Scan for the cell matching the given text and deliver its (x, y) coordinate at center. 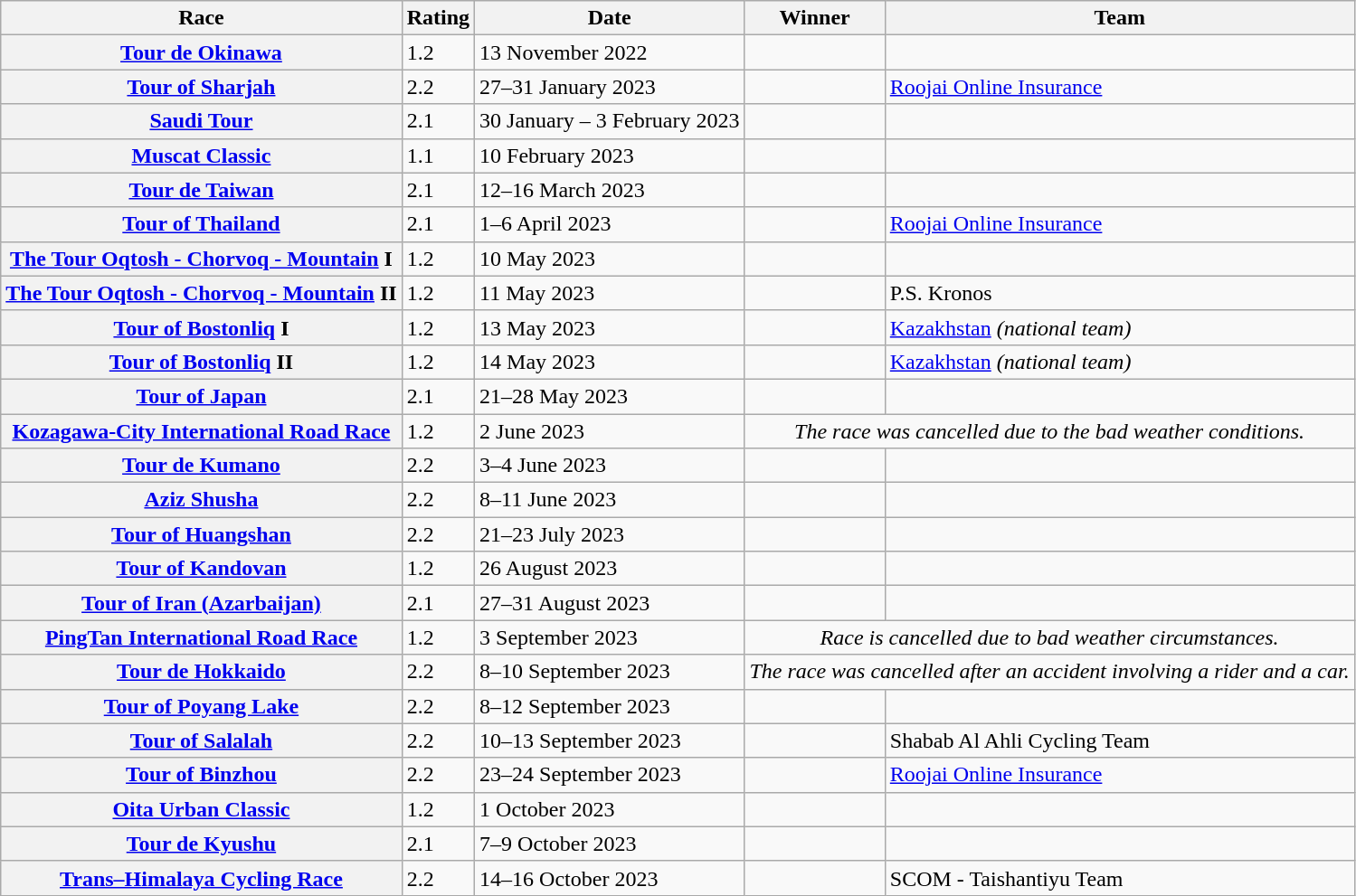
26 August 2023 (610, 569)
8–11 June 2023 (610, 500)
Tour of Japan (201, 396)
1.1 (438, 156)
Tour of Iran (Azarbaijan) (201, 603)
The Tour Oqtosh - Chorvoq - Mountain II (201, 293)
Rating (438, 18)
Tour of Salalah (201, 740)
Race is cancelled due to bad weather circumstances. (1049, 637)
Tour of Binzhou (201, 775)
13 November 2022 (610, 52)
P.S. Kronos (1120, 293)
2 June 2023 (610, 431)
23–24 September 2023 (610, 775)
The Tour Oqtosh - Chorvoq - Mountain I (201, 259)
10 May 2023 (610, 259)
21–23 July 2023 (610, 534)
Team (1120, 18)
21–28 May 2023 (610, 396)
8–12 September 2023 (610, 706)
Tour of Huangshan (201, 534)
1 October 2023 (610, 809)
14–16 October 2023 (610, 878)
Kozagawa-City International Road Race (201, 431)
Tour of Bostonliq II (201, 362)
Race (201, 18)
10 February 2023 (610, 156)
11 May 2023 (610, 293)
Date (610, 18)
Tour of Thailand (201, 224)
Saudi Tour (201, 121)
30 January – 3 February 2023 (610, 121)
12–16 March 2023 (610, 190)
The race was cancelled after an accident involving a rider and a car. (1049, 672)
Tour de Taiwan (201, 190)
Winner (814, 18)
7–9 October 2023 (610, 844)
PingTan International Road Race (201, 637)
14 May 2023 (610, 362)
Tour de Kumano (201, 466)
13 May 2023 (610, 327)
10–13 September 2023 (610, 740)
8–10 September 2023 (610, 672)
Trans–Himalaya Cycling Race (201, 878)
The race was cancelled due to the bad weather conditions. (1049, 431)
Tour of Sharjah (201, 87)
Tour de Okinawa (201, 52)
Shabab Al Ahli Cycling Team (1120, 740)
Aziz Shusha (201, 500)
Tour of Poyang Lake (201, 706)
27–31 August 2023 (610, 603)
3 September 2023 (610, 637)
Tour of Kandovan (201, 569)
SCOM - Taishantiyu Team (1120, 878)
Tour de Kyushu (201, 844)
Oita Urban Classic (201, 809)
Muscat Classic (201, 156)
3–4 June 2023 (610, 466)
Tour de Hokkaido (201, 672)
27–31 January 2023 (610, 87)
1–6 April 2023 (610, 224)
Tour of Bostonliq I (201, 327)
